Scan for the cell matching the given text and deliver its [x, y] coordinate at center. 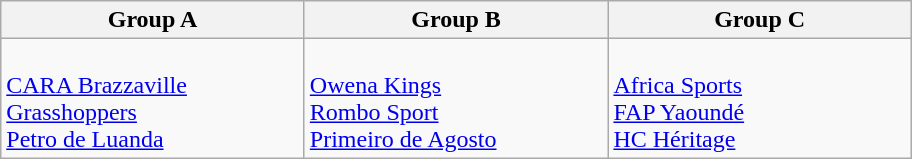
Africa Sports FAP Yaoundé HC Héritage [760, 98]
CARA Brazzaville Grasshoppers Petro de Luanda [153, 98]
Owena Kings Rombo Sport Primeiro de Agosto [456, 98]
Group A [153, 20]
Group C [760, 20]
Group B [456, 20]
